From the cell containing the given text, extract its center point as (X, Y) coordinate. 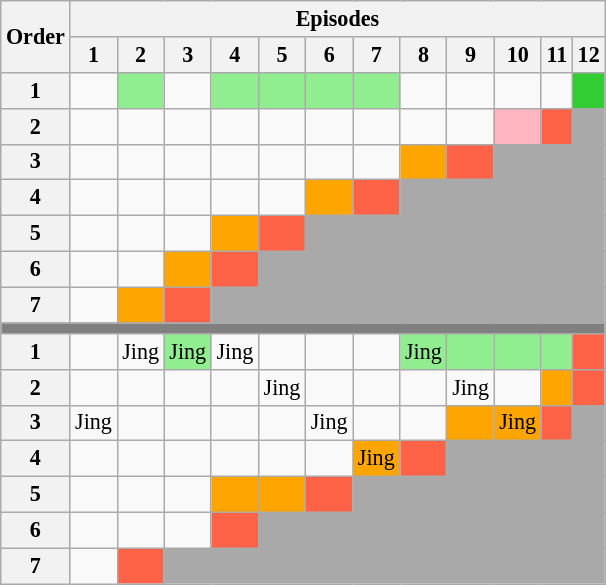
9 (470, 54)
10 (518, 54)
Episodes (338, 18)
8 (424, 54)
11 (556, 54)
12 (588, 54)
Order (36, 36)
